Determine the [x, y] coordinate at the center of the cell enclosing the given text.  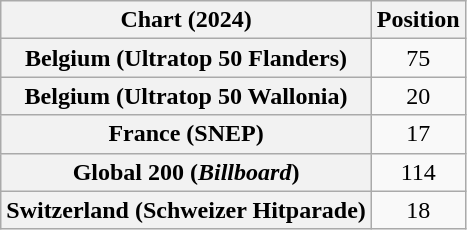
17 [418, 134]
Belgium (Ultratop 50 Wallonia) [186, 96]
Switzerland (Schweizer Hitparade) [186, 210]
75 [418, 58]
France (SNEP) [186, 134]
Chart (2024) [186, 20]
114 [418, 172]
18 [418, 210]
Position [418, 20]
Global 200 (Billboard) [186, 172]
Belgium (Ultratop 50 Flanders) [186, 58]
20 [418, 96]
